Return the (X, Y) coordinate for the center point of the cell that contains the specified text.  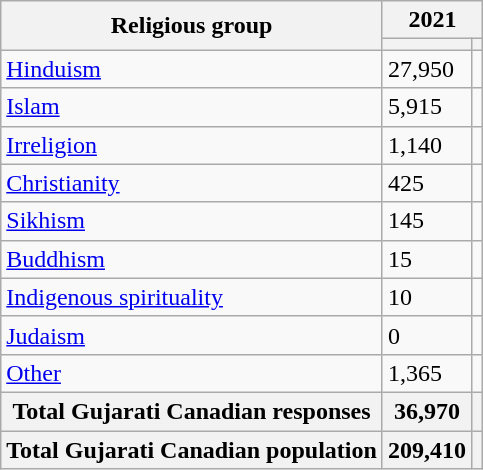
Buddhism (192, 259)
Islam (192, 107)
0 (426, 335)
Christianity (192, 183)
Hinduism (192, 69)
Total Gujarati Canadian population (192, 449)
5,915 (426, 107)
425 (426, 183)
Irreligion (192, 145)
Sikhism (192, 221)
15 (426, 259)
209,410 (426, 449)
Other (192, 373)
1,365 (426, 373)
Total Gujarati Canadian responses (192, 411)
2021 (432, 20)
Judaism (192, 335)
Religious group (192, 26)
10 (426, 297)
36,970 (426, 411)
145 (426, 221)
27,950 (426, 69)
1,140 (426, 145)
Indigenous spirituality (192, 297)
